Pinpoint the cell where the given text exists, returning its (x, y) midpoint coordinate. 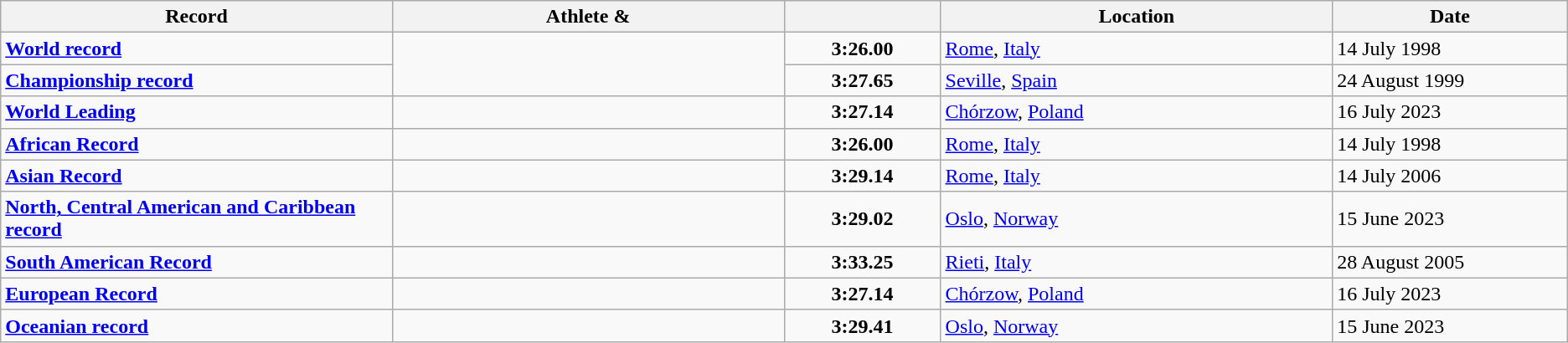
3:33.25 (863, 262)
Location (1137, 17)
Date (1451, 17)
World Leading (197, 112)
3:29.02 (863, 219)
Championship record (197, 80)
3:27.65 (863, 80)
Asian Record (197, 176)
Athlete & (588, 17)
14 July 2006 (1451, 176)
28 August 2005 (1451, 262)
3:29.41 (863, 325)
Record (197, 17)
South American Record (197, 262)
3:29.14 (863, 176)
Seville, Spain (1137, 80)
North, Central American and Caribbean record (197, 219)
African Record (197, 144)
World record (197, 49)
European Record (197, 294)
24 August 1999 (1451, 80)
Oceanian record (197, 325)
Rieti, Italy (1137, 262)
